Scan for the cell matching the given text and deliver its [X, Y] coordinate at center. 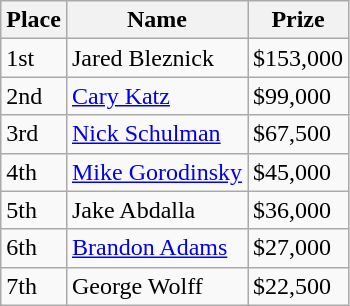
7th [34, 286]
Jake Abdalla [156, 210]
Place [34, 20]
3rd [34, 134]
George Wolff [156, 286]
$99,000 [298, 96]
4th [34, 172]
5th [34, 210]
$22,500 [298, 286]
$27,000 [298, 248]
$67,500 [298, 134]
$153,000 [298, 58]
Nick Schulman [156, 134]
$36,000 [298, 210]
Name [156, 20]
Brandon Adams [156, 248]
Jared Bleznick [156, 58]
$45,000 [298, 172]
Mike Gorodinsky [156, 172]
Prize [298, 20]
2nd [34, 96]
6th [34, 248]
1st [34, 58]
Cary Katz [156, 96]
